For the text-containing cell, return its midpoint in (x, y) coordinate format. 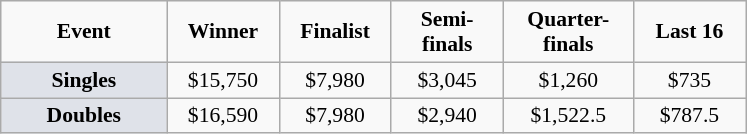
Quarter-finals (568, 32)
$1,522.5 (568, 116)
Singles (84, 80)
$787.5 (689, 116)
Doubles (84, 116)
Last 16 (689, 32)
$3,045 (447, 80)
$16,590 (223, 116)
Semi-finals (447, 32)
Event (84, 32)
Winner (223, 32)
$2,940 (447, 116)
$1,260 (568, 80)
$15,750 (223, 80)
Finalist (335, 32)
$735 (689, 80)
